Provide the [X, Y] coordinate of the cell's center where the given text is located.  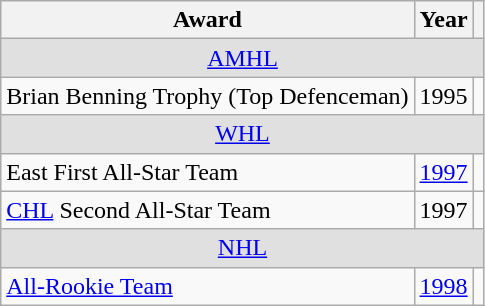
CHL Second All-Star Team [208, 210]
Year [444, 20]
Brian Benning Trophy (Top Defenceman) [208, 96]
AMHL [242, 58]
1995 [444, 96]
East First All-Star Team [208, 172]
NHL [242, 248]
WHL [242, 134]
All-Rookie Team [208, 286]
1998 [444, 286]
Award [208, 20]
